Scan for the cell matching the given text and deliver its [X, Y] coordinate at center. 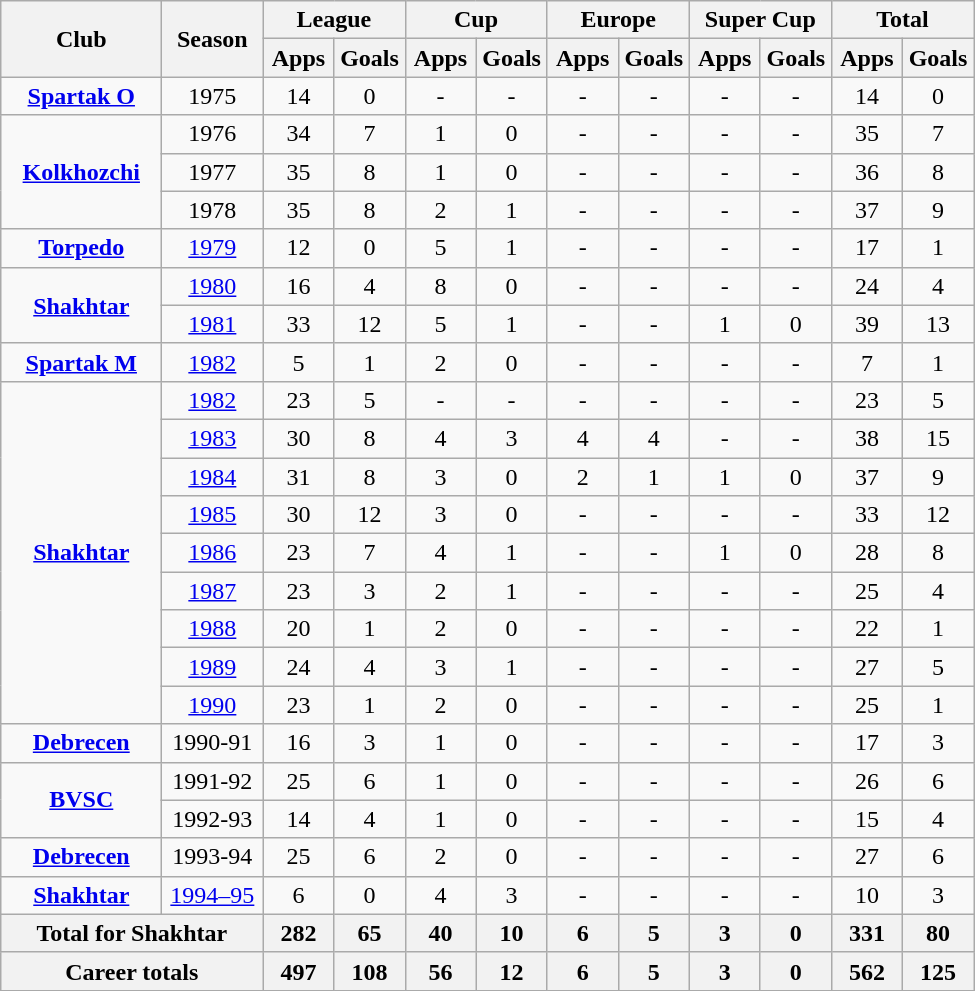
562 [866, 971]
1984 [212, 477]
1988 [212, 629]
1979 [212, 248]
108 [370, 971]
1985 [212, 515]
1976 [212, 134]
1991-92 [212, 781]
1981 [212, 324]
56 [440, 971]
Club [82, 39]
282 [298, 933]
Spartak O [82, 96]
39 [866, 324]
Total [902, 20]
13 [938, 324]
Spartak M [82, 362]
497 [298, 971]
1986 [212, 553]
Season [212, 39]
BVSC [82, 800]
34 [298, 134]
Career totals [132, 971]
331 [866, 933]
1987 [212, 591]
1990 [212, 705]
1983 [212, 438]
Total for Shakhtar [132, 933]
1978 [212, 210]
Kolkhozchi [82, 172]
28 [866, 553]
1980 [212, 286]
1989 [212, 667]
38 [866, 438]
125 [938, 971]
1977 [212, 172]
20 [298, 629]
Torpedo [82, 248]
40 [440, 933]
22 [866, 629]
1975 [212, 96]
65 [370, 933]
Cup [476, 20]
1990-91 [212, 743]
1992-93 [212, 819]
1994–95 [212, 895]
26 [866, 781]
31 [298, 477]
Super Cup [760, 20]
1993-94 [212, 857]
80 [938, 933]
36 [866, 172]
League [334, 20]
Europe [618, 20]
